Pinpoint the cell where the given text exists, returning its [x, y] midpoint coordinate. 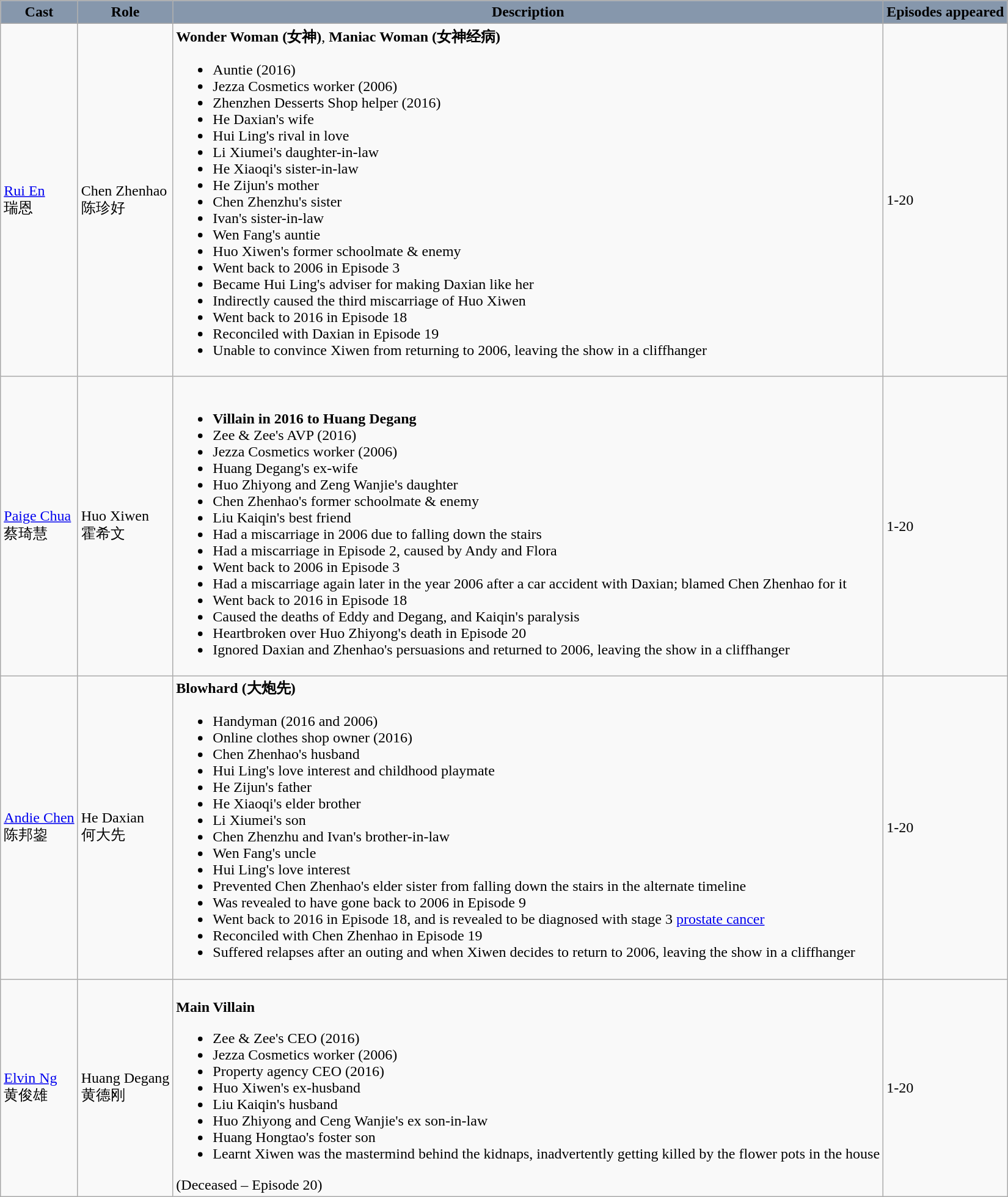
Episodes appeared [946, 12]
Andie Chen陈邦鋆 [39, 827]
Paige Chua蔡琦慧 [39, 525]
Cast [39, 12]
Chen Zhenhao陈珍好 [125, 200]
Rui En瑞恩 [39, 200]
He Daxian 何大先 [125, 827]
Description [528, 12]
Elvin Ng黄俊雄 [39, 1088]
Huo Xiwen霍希文 [125, 525]
Huang Degang黄德刚 [125, 1088]
Role [125, 12]
